Detect which cell encompasses the target text, then output its (x, y) center coordinate. 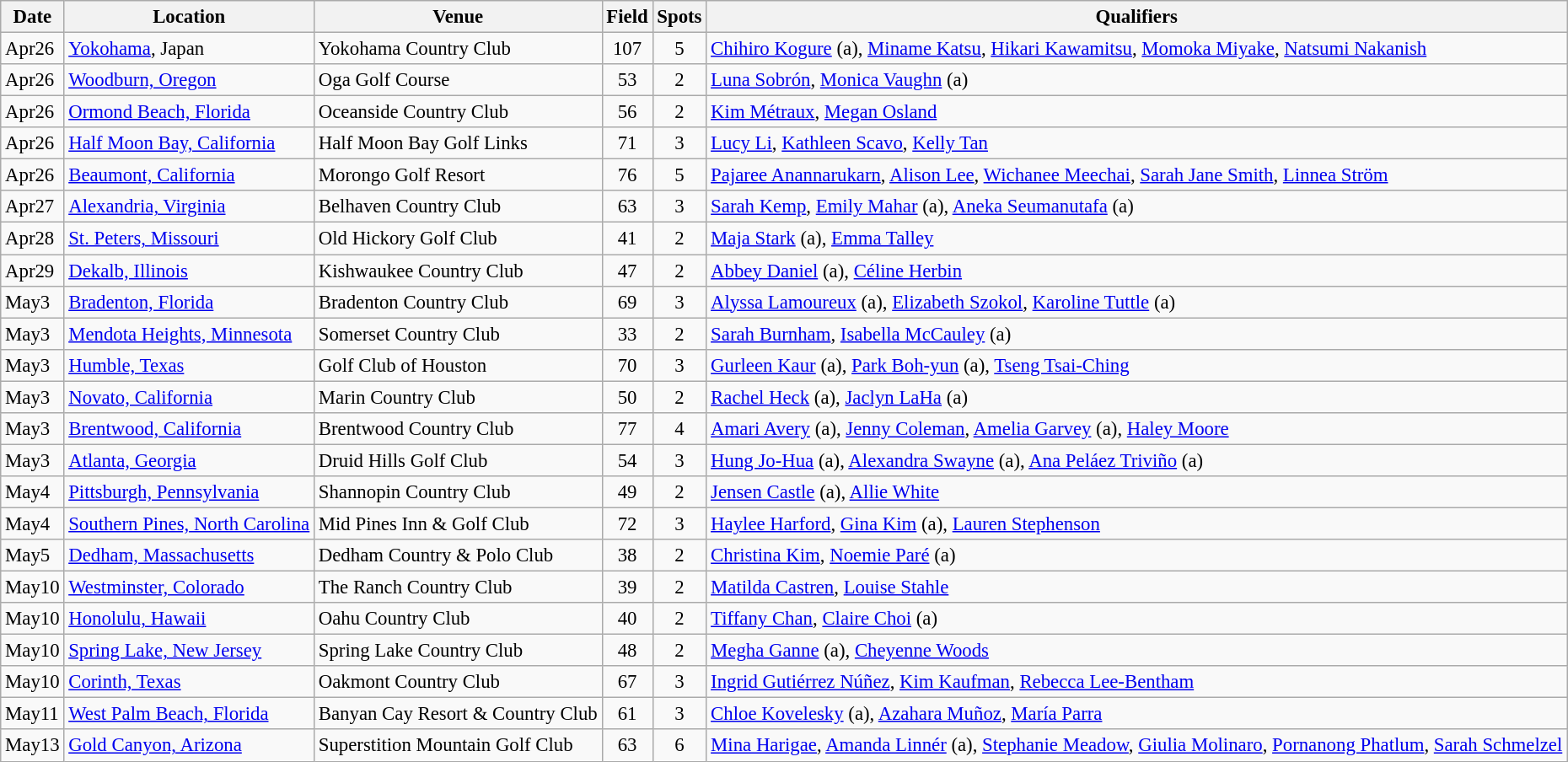
Pittsburgh, Pennsylvania (189, 492)
Westminster, Colorado (189, 588)
70 (627, 365)
Half Moon Bay, California (189, 143)
Marin Country Club (458, 397)
Jensen Castle (a), Allie White (1136, 492)
Novato, California (189, 397)
Dekalb, Illinois (189, 271)
61 (627, 714)
Kishwaukee Country Club (458, 271)
West Palm Beach, Florida (189, 714)
Brentwood Country Club (458, 429)
Pajaree Anannarukarn, Alison Lee, Wichanee Meechai, Sarah Jane Smith, Linnea Ström (1136, 175)
Haylee Harford, Gina Kim (a), Lauren Stephenson (1136, 523)
Alexandria, Virginia (189, 207)
Oceanside Country Club (458, 112)
Oahu Country Club (458, 619)
Shannopin Country Club (458, 492)
Belhaven Country Club (458, 207)
54 (627, 460)
Dedham Country & Polo Club (458, 555)
Sarah Burnham, Isabella McCauley (a) (1136, 334)
Yokohama, Japan (189, 49)
Apr28 (32, 239)
Mina Harigae, Amanda Linnér (a), Stephanie Meadow, Giulia Molinaro, Pornanong Phatlum, Sarah Schmelzel (1136, 746)
Beaumont, California (189, 175)
Hung Jo-Hua (a), Alexandra Swayne (a), Ana Peláez Triviño (a) (1136, 460)
Banyan Cay Resort & Country Club (458, 714)
Bradenton Country Club (458, 302)
Oga Golf Course (458, 80)
Field (627, 17)
Half Moon Bay Golf Links (458, 143)
Southern Pines, North Carolina (189, 523)
Bradenton, Florida (189, 302)
Chloe Kovelesky (a), Azahara Muñoz, María Parra (1136, 714)
67 (627, 682)
Spots (679, 17)
Somerset Country Club (458, 334)
St. Peters, Missouri (189, 239)
Woodburn, Oregon (189, 80)
May5 (32, 555)
76 (627, 175)
71 (627, 143)
Apr27 (32, 207)
Rachel Heck (a), Jaclyn LaHa (a) (1136, 397)
Maja Stark (a), Emma Talley (1136, 239)
Honolulu, Hawaii (189, 619)
41 (627, 239)
48 (627, 651)
69 (627, 302)
53 (627, 80)
40 (627, 619)
Gold Canyon, Arizona (189, 746)
56 (627, 112)
Gurleen Kaur (a), Park Boh-yun (a), Tseng Tsai-Ching (1136, 365)
Abbey Daniel (a), Céline Herbin (1136, 271)
Humble, Texas (189, 365)
Date (32, 17)
Matilda Castren, Louise Stahle (1136, 588)
Morongo Golf Resort (458, 175)
Oakmont Country Club (458, 682)
49 (627, 492)
Brentwood, California (189, 429)
May13 (32, 746)
Lucy Li, Kathleen Scavo, Kelly Tan (1136, 143)
38 (627, 555)
Dedham, Massachusetts (189, 555)
Ingrid Gutiérrez Núñez, Kim Kaufman, Rebecca Lee-Bentham (1136, 682)
Luna Sobrón, Monica Vaughn (a) (1136, 80)
50 (627, 397)
Sarah Kemp, Emily Mahar (a), Aneka Seumanutafa (a) (1136, 207)
Amari Avery (a), Jenny Coleman, Amelia Garvey (a), Haley Moore (1136, 429)
Alyssa Lamoureux (a), Elizabeth Szokol, Karoline Tuttle (a) (1136, 302)
77 (627, 429)
47 (627, 271)
The Ranch Country Club (458, 588)
May11 (32, 714)
Superstition Mountain Golf Club (458, 746)
Qualifiers (1136, 17)
33 (627, 334)
4 (679, 429)
Mid Pines Inn & Golf Club (458, 523)
Golf Club of Houston (458, 365)
Spring Lake Country Club (458, 651)
Mendota Heights, Minnesota (189, 334)
Apr29 (32, 271)
107 (627, 49)
Spring Lake, New Jersey (189, 651)
Location (189, 17)
39 (627, 588)
Kim Métraux, Megan Osland (1136, 112)
Megha Ganne (a), Cheyenne Woods (1136, 651)
Tiffany Chan, Claire Choi (a) (1136, 619)
6 (679, 746)
Druid Hills Golf Club (458, 460)
Chihiro Kogure (a), Miname Katsu, Hikari Kawamitsu, Momoka Miyake, Natsumi Nakanish (1136, 49)
72 (627, 523)
Christina Kim, Noemie Paré (a) (1136, 555)
Old Hickory Golf Club (458, 239)
Yokohama Country Club (458, 49)
Atlanta, Georgia (189, 460)
Corinth, Texas (189, 682)
Ormond Beach, Florida (189, 112)
Venue (458, 17)
